Return the (x, y) coordinate for the center point of the cell that contains the specified text.  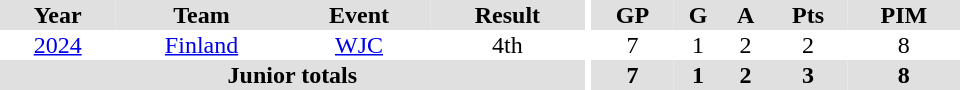
Result (507, 15)
2024 (58, 45)
PIM (904, 15)
WJC (359, 45)
GP (632, 15)
Year (58, 15)
Finland (202, 45)
Pts (808, 15)
3 (808, 75)
Team (202, 15)
Event (359, 15)
G (698, 15)
Junior totals (292, 75)
4th (507, 45)
A (746, 15)
